Pinpoint the cell where the given text exists, returning its (X, Y) midpoint coordinate. 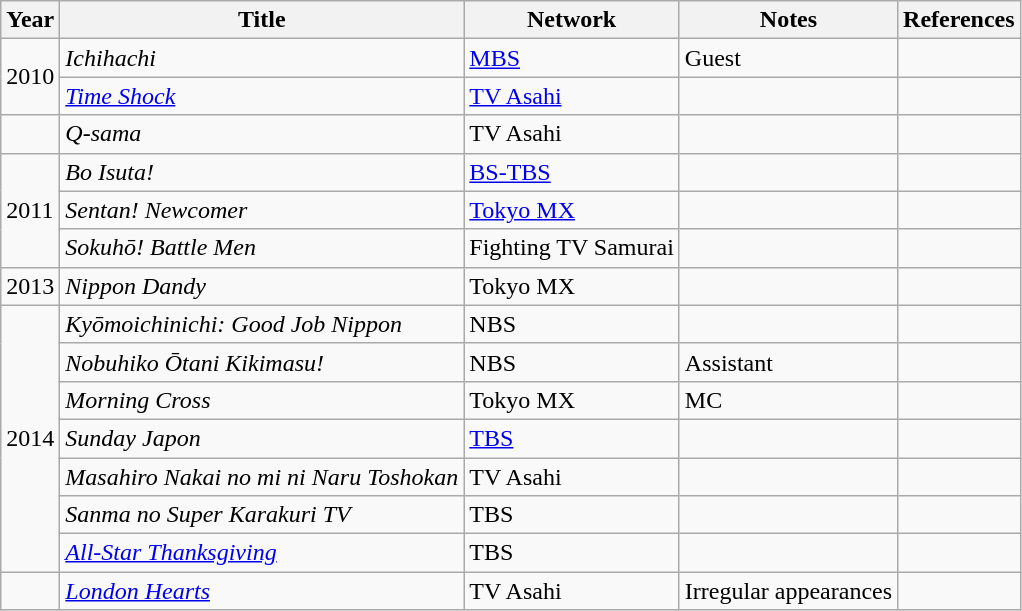
Notes (788, 20)
References (960, 20)
London Hearts (262, 591)
Fighting TV Samurai (572, 248)
Network (572, 20)
2011 (30, 210)
Q-sama (262, 134)
Masahiro Nakai no mi ni Naru Toshokan (262, 477)
2013 (30, 286)
MBS (572, 58)
BS-TBS (572, 172)
2010 (30, 77)
Sanma no Super Karakuri TV (262, 515)
Kyōmoichinichi: Good Job Nippon (262, 324)
Time Shock (262, 96)
Sentan! Newcomer (262, 210)
Bo Isuta! (262, 172)
Irregular appearances (788, 591)
Nobuhiko Ōtani Kikimasu! (262, 362)
Assistant (788, 362)
Guest (788, 58)
Morning Cross (262, 400)
Title (262, 20)
Sokuhō! Battle Men (262, 248)
All-Star Thanksgiving (262, 553)
2014 (30, 438)
Nippon Dandy (262, 286)
Ichihachi (262, 58)
MC (788, 400)
Sunday Japon (262, 438)
Year (30, 20)
